Return the [x, y] coordinate for the center point of the cell that contains the specified text.  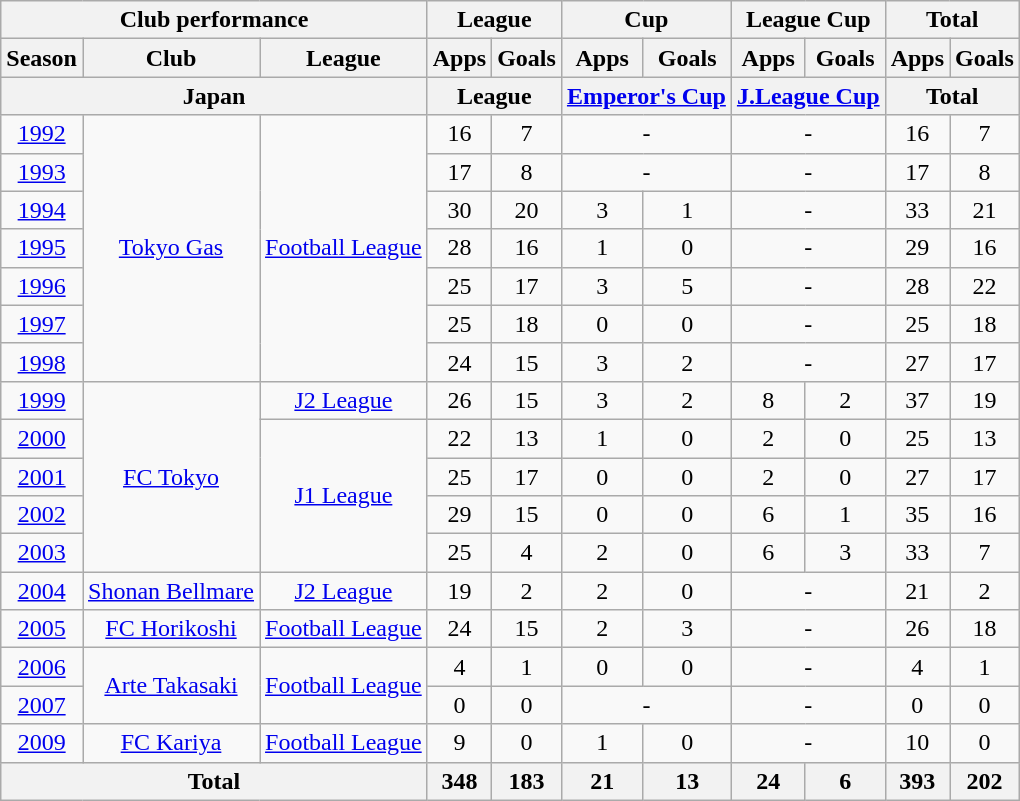
5 [687, 286]
2004 [42, 591]
J.League Cup [808, 96]
1997 [42, 324]
393 [917, 781]
30 [459, 210]
2000 [42, 438]
Tokyo Gas [170, 248]
183 [527, 781]
Club [170, 58]
1998 [42, 362]
League Cup [808, 20]
FC Tokyo [170, 476]
20 [527, 210]
1995 [42, 248]
2002 [42, 515]
2003 [42, 553]
2001 [42, 477]
1996 [42, 286]
Shonan Bellmare [170, 591]
FC Kariya [170, 743]
202 [985, 781]
J1 League [344, 495]
1999 [42, 400]
9 [459, 743]
2006 [42, 667]
35 [917, 515]
FC Horikoshi [170, 629]
Cup [646, 20]
1994 [42, 210]
1993 [42, 172]
10 [917, 743]
Season [42, 58]
348 [459, 781]
1992 [42, 134]
2005 [42, 629]
Arte Takasaki [170, 686]
2007 [42, 705]
Japan [214, 96]
Club performance [214, 20]
2009 [42, 743]
Emperor's Cup [646, 96]
37 [917, 400]
